Capture the cell that displays the provided text and extract its [x, y] central coordinate. 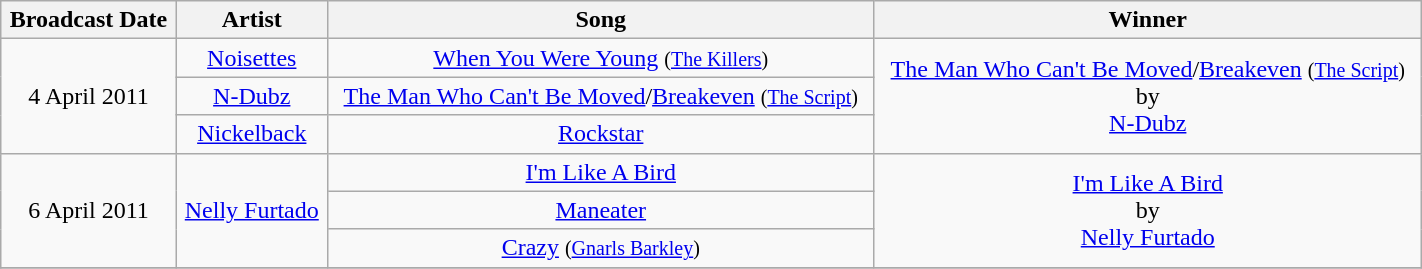
Nickelback [252, 134]
Noisettes [252, 58]
The Man Who Can't Be Moved/Breakeven (The Script)byN-Dubz [1148, 96]
Maneater [600, 210]
Crazy (Gnarls Barkley) [600, 248]
Nelly Furtado [252, 210]
I'm Like A Bird [600, 172]
When You Were Young (The Killers) [600, 58]
6 April 2011 [89, 210]
The Man Who Can't Be Moved/Breakeven (The Script) [600, 96]
Rockstar [600, 134]
N-Dubz [252, 96]
Song [600, 20]
Artist [252, 20]
4 April 2011 [89, 96]
Broadcast Date [89, 20]
I'm Like A BirdbyNelly Furtado [1148, 210]
Winner [1148, 20]
